Search for the cell housing the specified text and yield its (X, Y) center coordinate. 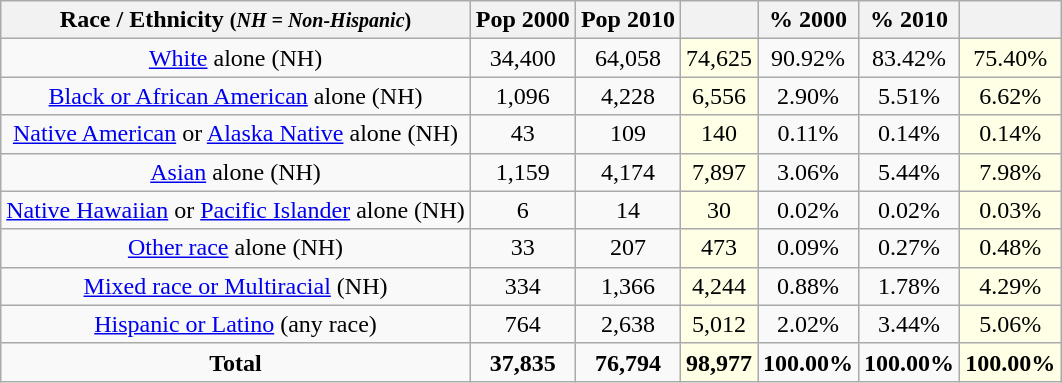
0.88% (808, 286)
5.51% (910, 96)
2,638 (628, 324)
5.44% (910, 172)
6 (522, 210)
7.98% (1010, 172)
6,556 (718, 96)
334 (522, 286)
90.92% (808, 58)
4,228 (628, 96)
Asian alone (NH) (236, 172)
% 2010 (910, 20)
6.62% (1010, 96)
7,897 (718, 172)
109 (628, 134)
0.03% (1010, 210)
76,794 (628, 362)
Race / Ethnicity (NH = Non-Hispanic) (236, 20)
Hispanic or Latino (any race) (236, 324)
White alone (NH) (236, 58)
764 (522, 324)
140 (718, 134)
5.06% (1010, 324)
4,244 (718, 286)
473 (718, 248)
0.09% (808, 248)
33 (522, 248)
1,159 (522, 172)
2.02% (808, 324)
64,058 (628, 58)
Native American or Alaska Native alone (NH) (236, 134)
37,835 (522, 362)
3.44% (910, 324)
0.11% (808, 134)
1,366 (628, 286)
74,625 (718, 58)
207 (628, 248)
43 (522, 134)
98,977 (718, 362)
5,012 (718, 324)
4.29% (1010, 286)
0.27% (910, 248)
83.42% (910, 58)
0.48% (1010, 248)
30 (718, 210)
Other race alone (NH) (236, 248)
2.90% (808, 96)
4,174 (628, 172)
Mixed race or Multiracial (NH) (236, 286)
34,400 (522, 58)
1,096 (522, 96)
% 2000 (808, 20)
1.78% (910, 286)
Native Hawaiian or Pacific Islander alone (NH) (236, 210)
Pop 2010 (628, 20)
75.40% (1010, 58)
Black or African American alone (NH) (236, 96)
Pop 2000 (522, 20)
14 (628, 210)
3.06% (808, 172)
Total (236, 362)
